Identify which cell holds the provided text, then report its [X, Y] central coordinate. 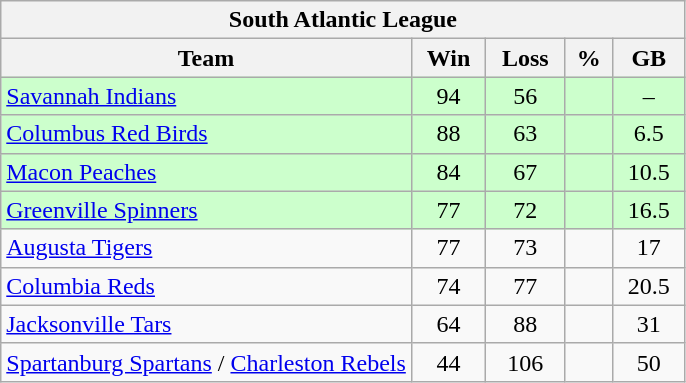
72 [526, 210]
20.5 [649, 286]
10.5 [649, 172]
44 [448, 362]
Win [448, 58]
South Atlantic League [343, 20]
73 [526, 248]
6.5 [649, 134]
94 [448, 96]
50 [649, 362]
64 [448, 324]
Columbia Reds [206, 286]
63 [526, 134]
106 [526, 362]
31 [649, 324]
Team [206, 58]
GB [649, 58]
Greenville Spinners [206, 210]
Augusta Tigers [206, 248]
Loss [526, 58]
74 [448, 286]
56 [526, 96]
Jacksonville Tars [206, 324]
Savannah Indians [206, 96]
Spartanburg Spartans / Charleston Rebels [206, 362]
Columbus Red Birds [206, 134]
– [649, 96]
67 [526, 172]
16.5 [649, 210]
Macon Peaches [206, 172]
17 [649, 248]
% [589, 58]
84 [448, 172]
